Locate the cell with the specified text and output its [X, Y] center coordinate. 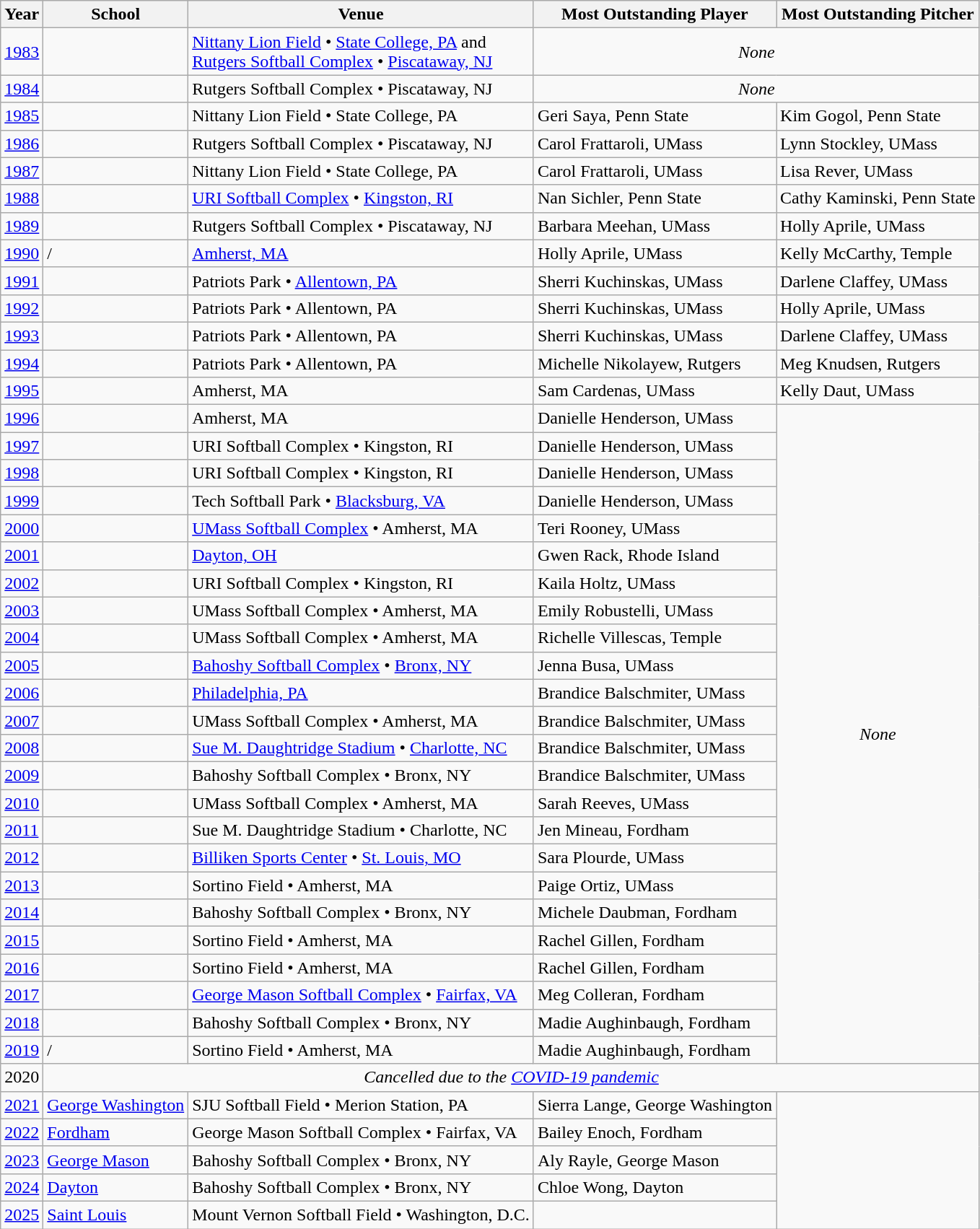
2021 [22, 1105]
Most Outstanding Player [655, 14]
2000 [22, 528]
2016 [22, 968]
Dayton, OH [361, 556]
Nan Sichler, Penn State [655, 198]
Year [22, 14]
1999 [22, 501]
2024 [22, 1187]
George Washington [115, 1105]
2020 [22, 1077]
Bailey Enoch, Fordham [655, 1132]
2012 [22, 858]
Billiken Sports Center • St. Louis, MO [361, 858]
Meg Colleran, Fordham [655, 995]
2007 [22, 720]
Kim Gogol, Penn State [878, 116]
Dayton [115, 1187]
Tech Softball Park • Blacksburg, VA [361, 501]
2015 [22, 940]
Sarah Reeves, UMass [655, 803]
1997 [22, 446]
Cathy Kaminski, Penn State [878, 198]
1993 [22, 336]
School [115, 14]
Sam Cardenas, UMass [655, 391]
2025 [22, 1215]
2019 [22, 1050]
Emily Robustelli, UMass [655, 611]
1989 [22, 226]
Mount Vernon Softball Field • Washington, D.C. [361, 1215]
Paige Ortiz, UMass [655, 885]
1986 [22, 144]
2013 [22, 885]
2010 [22, 803]
2004 [22, 638]
1998 [22, 473]
1996 [22, 419]
Philadelphia, PA [361, 693]
2002 [22, 583]
Kelly McCarthy, Temple [878, 253]
2003 [22, 611]
1987 [22, 171]
Kelly Daut, UMass [878, 391]
2022 [22, 1132]
Barbara Meehan, UMass [655, 226]
Gwen Rack, Rhode Island [655, 556]
Michele Daubman, Fordham [655, 913]
Lisa Rever, UMass [878, 171]
1983 [22, 52]
1984 [22, 89]
1985 [22, 116]
George Mason [115, 1160]
Jenna Busa, UMass [655, 665]
Richelle Villescas, Temple [655, 638]
Teri Rooney, UMass [655, 528]
Sara Plourde, UMass [655, 858]
2018 [22, 1023]
Cancelled due to the COVID-19 pandemic [511, 1077]
1990 [22, 253]
Sierra Lange, George Washington [655, 1105]
2006 [22, 693]
2005 [22, 665]
Kaila Holtz, UMass [655, 583]
1991 [22, 281]
2017 [22, 995]
Aly Rayle, George Mason [655, 1160]
1994 [22, 363]
2009 [22, 775]
Chloe Wong, Dayton [655, 1187]
1995 [22, 391]
2008 [22, 748]
Jen Mineau, Fordham [655, 831]
Meg Knudsen, Rutgers [878, 363]
1988 [22, 198]
Venue [361, 14]
2001 [22, 556]
Geri Saya, Penn State [655, 116]
SJU Softball Field • Merion Station, PA [361, 1105]
Saint Louis [115, 1215]
Most Outstanding Pitcher [878, 14]
2023 [22, 1160]
Michelle Nikolayew, Rutgers [655, 363]
Lynn Stockley, UMass [878, 144]
2011 [22, 831]
Nittany Lion Field • State College, PA andRutgers Softball Complex • Piscataway, NJ [361, 52]
Fordham [115, 1132]
2014 [22, 913]
1992 [22, 308]
